Search for the cell housing the specified text and yield its (x, y) center coordinate. 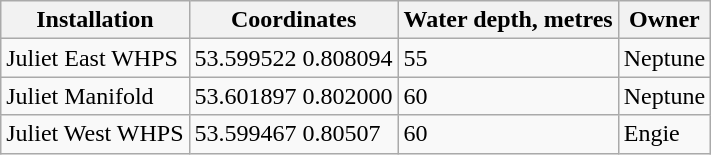
Water depth, metres (508, 20)
Owner (664, 20)
Coordinates (294, 20)
Juliet Manifold (95, 96)
55 (508, 58)
Juliet West WHPS (95, 134)
Juliet East WHPS (95, 58)
Engie (664, 134)
Installation (95, 20)
53.601897 0.802000 (294, 96)
53.599467 0.80507 (294, 134)
53.599522 0.808094 (294, 58)
